Scan for the cell matching the given text and deliver its (x, y) coordinate at center. 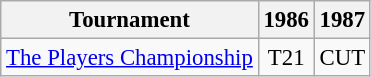
CUT (342, 58)
1986 (286, 20)
T21 (286, 58)
Tournament (130, 20)
The Players Championship (130, 58)
1987 (342, 20)
